Search for the cell housing the specified text and yield its [x, y] center coordinate. 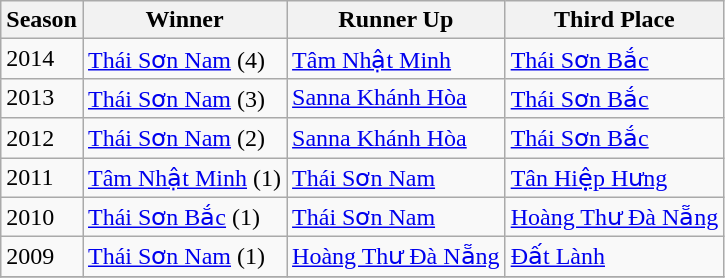
Tân Hiệp Hưng [614, 178]
Third Place [614, 20]
2010 [42, 217]
Thái Sơn Nam (1) [184, 257]
Đất Lành [614, 257]
Thái Sơn Nam (2) [184, 138]
Tâm Nhật Minh (1) [184, 178]
Tâm Nhật Minh [396, 59]
Thái Sơn Bắc (1) [184, 217]
Season [42, 20]
2012 [42, 138]
2011 [42, 178]
2009 [42, 257]
Winner [184, 20]
Thái Sơn Nam (3) [184, 98]
2014 [42, 59]
Runner Up [396, 20]
Thái Sơn Nam (4) [184, 59]
2013 [42, 98]
